Output the (x, y) coordinate of the center of the cell containing the given text.  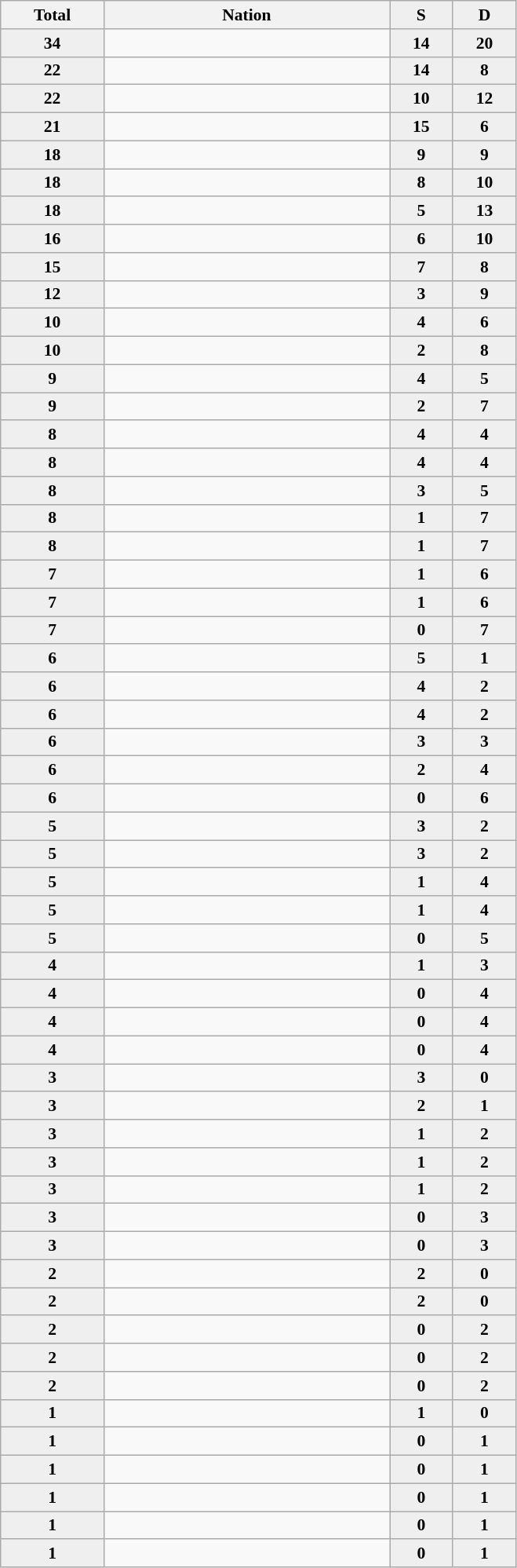
20 (485, 43)
Total (53, 15)
16 (53, 239)
Nation (246, 15)
13 (485, 211)
D (485, 15)
21 (53, 127)
S (421, 15)
34 (53, 43)
